Return the [x, y] coordinate for the center point of the cell that contains the specified text.  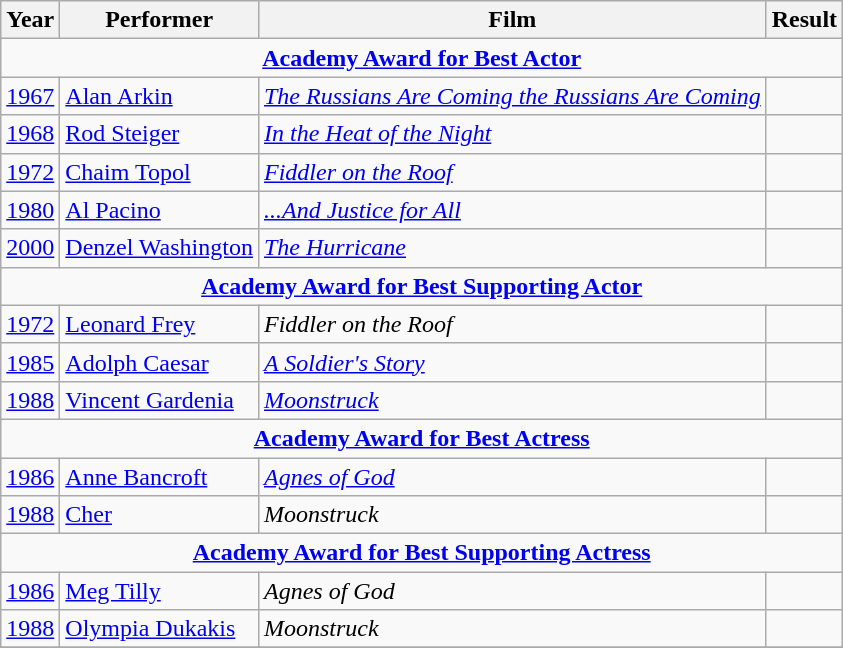
Film [512, 20]
In the Heat of the Night [512, 134]
1980 [30, 210]
Rod Steiger [160, 134]
Leonard Frey [160, 324]
Denzel Washington [160, 248]
1985 [30, 362]
A Soldier's Story [512, 362]
Year [30, 20]
Academy Award for Best Actor [422, 58]
1967 [30, 96]
Vincent Gardenia [160, 400]
Cher [160, 515]
1968 [30, 134]
Academy Award for Best Actress [422, 438]
Result [804, 20]
Meg Tilly [160, 591]
Alan Arkin [160, 96]
...And Justice for All [512, 210]
Al Pacino [160, 210]
Adolph Caesar [160, 362]
Anne Bancroft [160, 477]
Olympia Dukakis [160, 629]
The Russians Are Coming the Russians Are Coming [512, 96]
Academy Award for Best Supporting Actress [422, 553]
The Hurricane [512, 248]
Performer [160, 20]
Chaim Topol [160, 172]
2000 [30, 248]
Academy Award for Best Supporting Actor [422, 286]
